Provide the (x, y) coordinate of the cell's center where the given text is located.  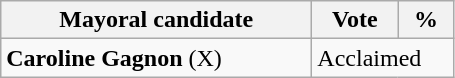
Mayoral candidate (156, 20)
Acclaimed (383, 58)
Vote (355, 20)
% (426, 20)
Caroline Gagnon (X) (156, 58)
